Determine the (X, Y) coordinate at the center of the cell enclosing the given text.  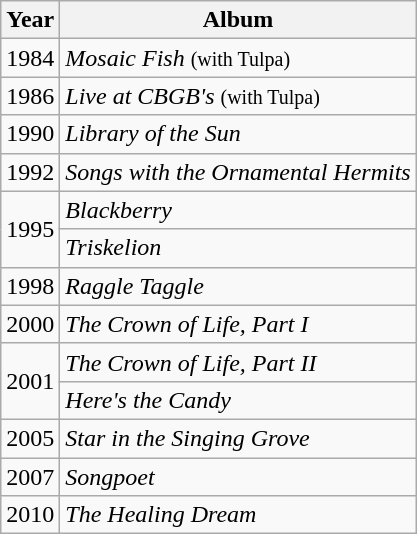
Here's the Candy (238, 400)
Album (238, 20)
2007 (30, 477)
Live at CBGB's (with Tulpa) (238, 96)
1998 (30, 286)
Year (30, 20)
1992 (30, 172)
1990 (30, 134)
Songpoet (238, 477)
1986 (30, 96)
Blackberry (238, 210)
The Crown of Life, Part II (238, 362)
2005 (30, 438)
Triskelion (238, 248)
2001 (30, 381)
Raggle Taggle (238, 286)
1984 (30, 58)
Songs with the Ornamental Hermits (238, 172)
Library of the Sun (238, 134)
The Crown of Life, Part I (238, 324)
The Healing Dream (238, 515)
2010 (30, 515)
Star in the Singing Grove (238, 438)
1995 (30, 229)
Mosaic Fish (with Tulpa) (238, 58)
2000 (30, 324)
